Scan for the cell matching the given text and deliver its [X, Y] coordinate at center. 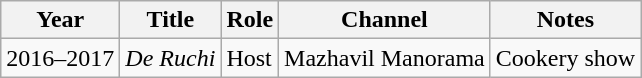
2016–2017 [60, 58]
Role [250, 20]
Channel [385, 20]
Notes [565, 20]
Host [250, 58]
De Ruchi [170, 58]
Year [60, 20]
Title [170, 20]
Cookery show [565, 58]
Mazhavil Manorama [385, 58]
